Provide the (X, Y) coordinate of the cell's center where the given text is located.  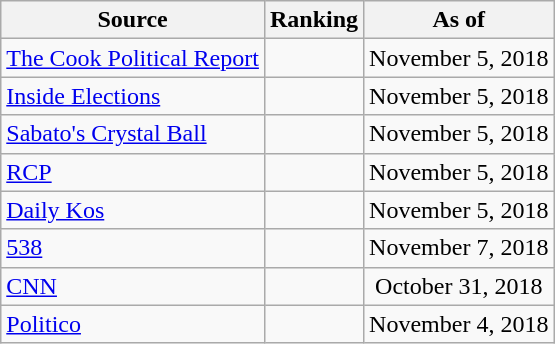
November 4, 2018 (459, 324)
RCP (133, 172)
Inside Elections (133, 96)
Politico (133, 324)
Ranking (314, 20)
November 7, 2018 (459, 248)
The Cook Political Report (133, 58)
As of (459, 20)
Source (133, 20)
October 31, 2018 (459, 286)
Daily Kos (133, 210)
CNN (133, 286)
Sabato's Crystal Ball (133, 134)
538 (133, 248)
